Scan for the cell matching the given text and deliver its [X, Y] coordinate at center. 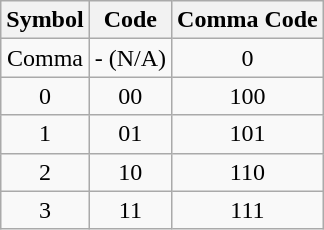
110 [248, 172]
101 [248, 134]
3 [45, 210]
Comma [45, 58]
- (N/A) [130, 58]
00 [130, 96]
01 [130, 134]
Code [130, 20]
100 [248, 96]
111 [248, 210]
11 [130, 210]
Comma Code [248, 20]
Symbol [45, 20]
2 [45, 172]
1 [45, 134]
10 [130, 172]
